Locate the cell with the specified text and output its [X, Y] center coordinate. 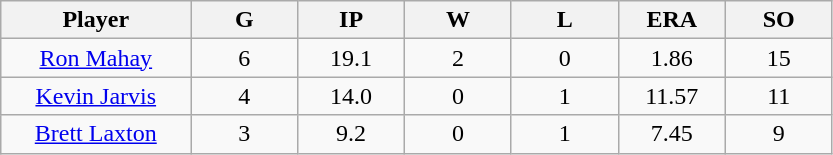
L [564, 20]
G [244, 20]
11.57 [672, 96]
W [458, 20]
7.45 [672, 134]
15 [778, 58]
Brett Laxton [96, 134]
Kevin Jarvis [96, 96]
9.2 [352, 134]
19.1 [352, 58]
ERA [672, 20]
11 [778, 96]
14.0 [352, 96]
Ron Mahay [96, 58]
IP [352, 20]
Player [96, 20]
4 [244, 96]
2 [458, 58]
1.86 [672, 58]
SO [778, 20]
6 [244, 58]
9 [778, 134]
3 [244, 134]
